Return (X, Y) of the center of cell containing provided text 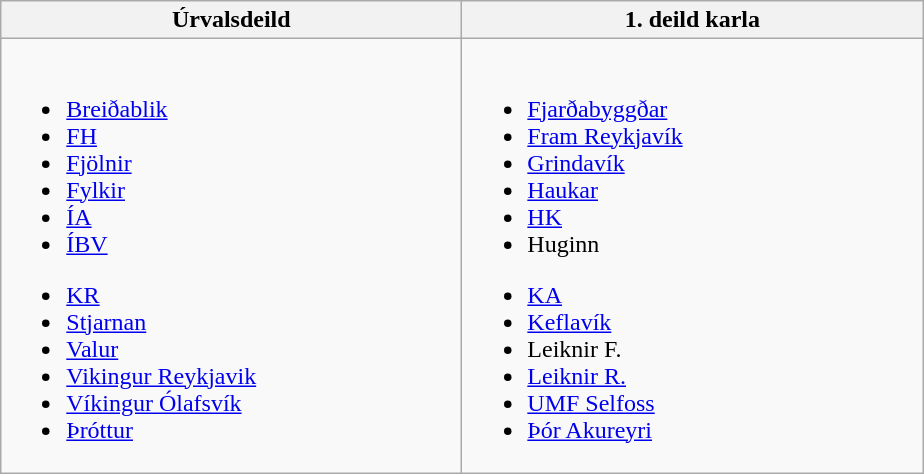
Úrvalsdeild (232, 20)
BreiðablikFHFjölnirFylkirÍAÍBVKRStjarnanValurVikingur ReykjavikVíkingur ÓlafsvíkÞróttur (232, 256)
FjarðabyggðarFram ReykjavíkGrindavíkHaukarHKHuginnKAKeflavíkLeiknir F.Leiknir R.UMF SelfossÞór Akureyri (692, 256)
1. deild karla (692, 20)
